Locate the cell with the specified text and output its (x, y) center coordinate. 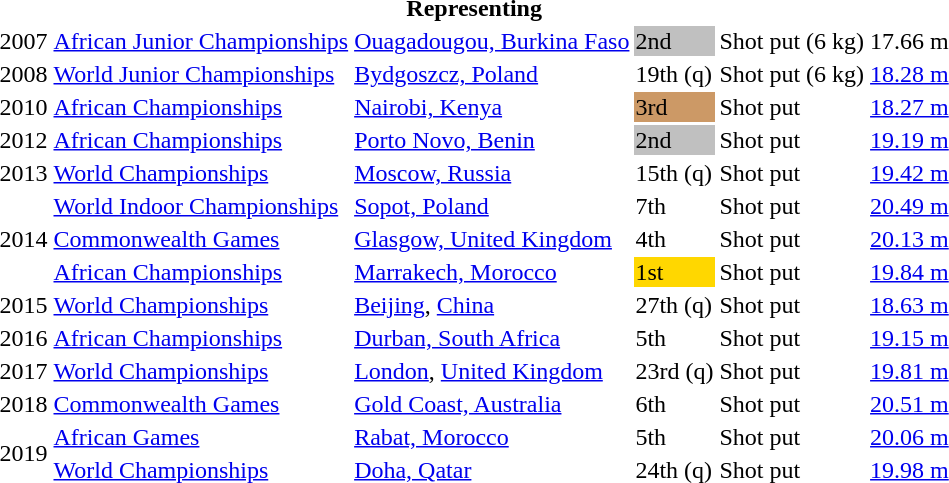
15th (q) (674, 173)
Gold Coast, Australia (492, 404)
19th (q) (674, 74)
27th (q) (674, 305)
World Indoor Championships (201, 206)
Moscow, Russia (492, 173)
Beijing, China (492, 305)
7th (674, 206)
African Games (201, 437)
1st (674, 272)
23rd (q) (674, 371)
Durban, South Africa (492, 338)
3rd (674, 107)
London, United Kingdom (492, 371)
Bydgoszcz, Poland (492, 74)
Sopot, Poland (492, 206)
6th (674, 404)
Glasgow, United Kingdom (492, 239)
Porto Novo, Benin (492, 140)
4th (674, 239)
Rabat, Morocco (492, 437)
Ouagadougou, Burkina Faso (492, 41)
Nairobi, Kenya (492, 107)
World Junior Championships (201, 74)
Marrakech, Morocco (492, 272)
African Junior Championships (201, 41)
